Search for the cell housing the specified text and yield its [X, Y] center coordinate. 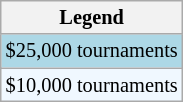
$25,000 tournaments [92, 51]
Legend [92, 17]
$10,000 tournaments [92, 85]
